Locate the cell with the specified text and output its (X, Y) center coordinate. 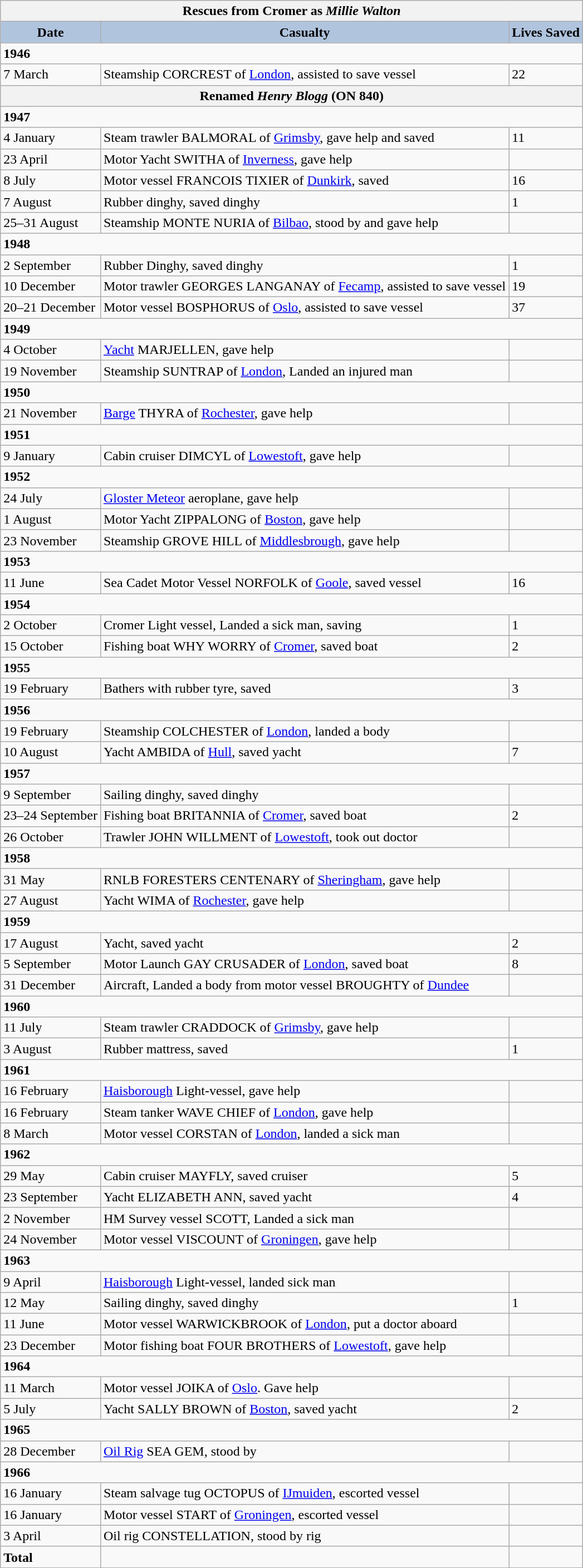
Rubber mattress, saved (304, 1049)
Steam trawler CRADDOCK of Grimsby, gave help (304, 1028)
31 May (51, 879)
1964 (292, 1367)
Yacht AMBIDA of Hull, saved yacht (304, 752)
1960 (292, 1007)
Rescues from Cromer as Millie Walton (292, 11)
Yacht ELIZABETH ANN, saved yacht (304, 1197)
1946 (292, 53)
Fishing boat WHY WORRY of Cromer, saved boat (304, 647)
17 August (51, 943)
23 December (51, 1345)
4 (546, 1197)
2 October (51, 625)
7 (546, 752)
9 September (51, 795)
22 (546, 75)
Motor Yacht ZIPPALONG of Boston, gave help (304, 519)
Steam tanker WAVE CHIEF of London, gave help (304, 1112)
8 March (51, 1133)
28 December (51, 1451)
HM Survey vessel SCOTT, Landed a sick man (304, 1218)
23 November (51, 540)
8 July (51, 180)
Fishing boat BRITANNIA of Cromer, saved boat (304, 816)
Yacht MARJELLEN, gave help (304, 350)
26 October (51, 837)
19 November (51, 371)
Rubber dinghy, saved dinghy (304, 201)
Rubber Dinghy, saved dinghy (304, 265)
Date (51, 32)
1958 (292, 858)
Haisborough Light-vessel, gave help (304, 1091)
4 January (51, 138)
Barge THYRA of Rochester, gave help (304, 413)
Haisborough Light-vessel, landed sick man (304, 1281)
15 October (51, 647)
10 August (51, 752)
Motor Yacht SWITHA of Inverness, gave help (304, 159)
1954 (292, 604)
1965 (292, 1430)
3 August (51, 1049)
1957 (292, 773)
9 April (51, 1281)
Motor Launch GAY CRUSADER of London, saved boat (304, 964)
7 March (51, 75)
25–31 August (51, 223)
4 October (51, 350)
1 August (51, 519)
11 July (51, 1028)
23–24 September (51, 816)
23 September (51, 1197)
Yacht SALLY BROWN of Boston, saved yacht (304, 1409)
5 (546, 1176)
Cabin cruiser MAYFLY, saved cruiser (304, 1176)
1966 (292, 1472)
1961 (292, 1070)
Motor vessel FRANCOIS TIXIER of Dunkirk, saved (304, 180)
8 (546, 964)
3 April (51, 1536)
Renamed Henry Blogg (ON 840) (292, 96)
2 November (51, 1218)
1953 (292, 561)
9 January (51, 456)
Motor trawler GEORGES LANGANAY of Fecamp, assisted to save vessel (304, 287)
5 July (51, 1409)
Steamship CORCREST of London, assisted to save vessel (304, 75)
2 September (51, 265)
11 March (51, 1388)
1952 (292, 477)
Aircraft, Landed a body from motor vessel BROUGHTY of Dundee (304, 985)
37 (546, 308)
Motor vessel VISCOUNT of Groningen, gave help (304, 1239)
23 April (51, 159)
Motor vessel START of Groningen, escorted vessel (304, 1515)
3 (546, 689)
10 December (51, 287)
Cromer Light vessel, Landed a sick man, saving (304, 625)
Lives Saved (546, 32)
24 November (51, 1239)
Yacht, saved yacht (304, 943)
Steamship COLCHESTER of London, landed a body (304, 731)
Gloster Meteor aeroplane, gave help (304, 498)
Oil Rig SEA GEM, stood by (304, 1451)
Sea Cadet Motor Vessel NORFOLK of Goole, saved vessel (304, 583)
19 (546, 287)
Motor vessel BOSPHORUS of Oslo, assisted to save vessel (304, 308)
1948 (292, 244)
7 August (51, 201)
24 July (51, 498)
21 November (51, 413)
Casualty (304, 32)
Yacht WIMA of Rochester, gave help (304, 900)
Steamship GROVE HILL of Middlesbrough, gave help (304, 540)
1951 (292, 435)
1962 (292, 1155)
1959 (292, 921)
1956 (292, 710)
Steam trawler BALMORAL of Grimsby, gave help and saved (304, 138)
Trawler JOHN WILLMENT of Lowestoft, took out doctor (304, 837)
27 August (51, 900)
12 May (51, 1303)
Steamship MONTE NURIA of Bilbao, stood by and gave help (304, 223)
Total (51, 1557)
1955 (292, 668)
20–21 December (51, 308)
RNLB FORESTERS CENTENARY of Sheringham, gave help (304, 879)
Cabin cruiser DIMCYL of Lowestoft, gave help (304, 456)
Steam salvage tug OCTOPUS of IJmuiden, escorted vessel (304, 1493)
Motor vessel CORSTAN of London, landed a sick man (304, 1133)
Bathers with rubber tyre, saved (304, 689)
Steamship SUNTRAP of London, Landed an injured man (304, 371)
31 December (51, 985)
1947 (292, 117)
29 May (51, 1176)
Oil rig CONSTELLATION, stood by rig (304, 1536)
11 (546, 138)
Motor vessel JOIKA of Oslo. Gave help (304, 1388)
1963 (292, 1260)
Motor vessel WARWICKBROOK of London, put a doctor aboard (304, 1324)
1950 (292, 392)
5 September (51, 964)
1949 (292, 329)
Motor fishing boat FOUR BROTHERS of Lowestoft, gave help (304, 1345)
